Return (x, y) of the center of cell containing provided text 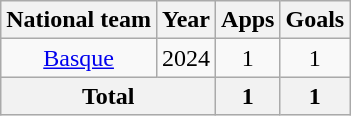
2024 (186, 58)
Apps (248, 20)
National team (79, 20)
Total (108, 96)
Goals (315, 20)
Year (186, 20)
Basque (79, 58)
